Detect which cell encompasses the target text, then output its (X, Y) center coordinate. 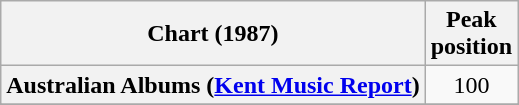
Chart (1987) (213, 34)
Australian Albums (Kent Music Report) (213, 85)
100 (471, 85)
Peakposition (471, 34)
